For the text-containing cell, return its midpoint in [x, y] coordinate format. 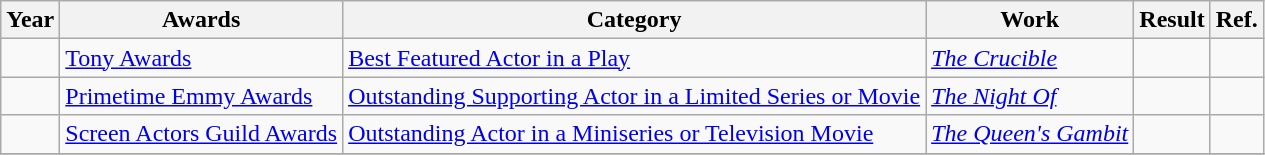
The Night Of [1030, 96]
Result [1172, 20]
Best Featured Actor in a Play [634, 58]
The Queen's Gambit [1030, 134]
Screen Actors Guild Awards [202, 134]
Tony Awards [202, 58]
Ref. [1236, 20]
Primetime Emmy Awards [202, 96]
Category [634, 20]
Year [30, 20]
The Crucible [1030, 58]
Outstanding Supporting Actor in a Limited Series or Movie [634, 96]
Work [1030, 20]
Outstanding Actor in a Miniseries or Television Movie [634, 134]
Awards [202, 20]
